Search for the cell housing the specified text and yield its [x, y] center coordinate. 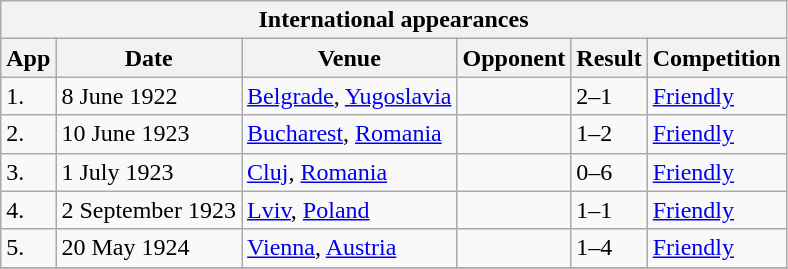
Vienna, Austria [350, 248]
Date [149, 58]
2 September 1923 [149, 210]
20 May 1924 [149, 248]
1 July 1923 [149, 172]
0–6 [609, 172]
Result [609, 58]
2–1 [609, 96]
4. [28, 210]
5. [28, 248]
App [28, 58]
Venue [350, 58]
1–1 [609, 210]
1–2 [609, 134]
International appearances [394, 20]
Cluj, Romania [350, 172]
1. [28, 96]
1–4 [609, 248]
Opponent [514, 58]
Competition [716, 58]
Lviv, Poland [350, 210]
Belgrade, Yugoslavia [350, 96]
Bucharest, Romania [350, 134]
10 June 1923 [149, 134]
2. [28, 134]
8 June 1922 [149, 96]
3. [28, 172]
